Identify which cell holds the provided text, then report its [X, Y] central coordinate. 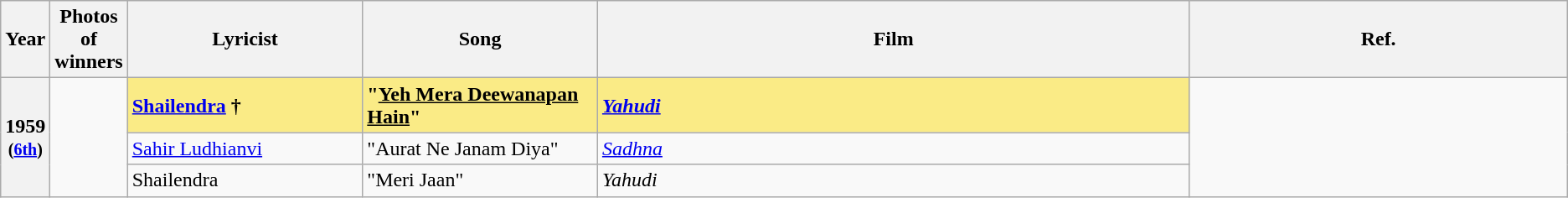
Shailendra † [245, 106]
Lyricist [245, 39]
Ref. [1379, 39]
Year [25, 39]
1959(6th) [25, 138]
Shailendra [245, 180]
Photos of winners [89, 39]
"Yeh Mera Deewanapan Hain" [481, 106]
Sahir Ludhianvi [245, 148]
Song [481, 39]
"Meri Jaan" [481, 180]
Film [893, 39]
"Aurat Ne Janam Diya" [481, 148]
Sadhna [893, 148]
